Detect which cell encompasses the target text, then output its [X, Y] center coordinate. 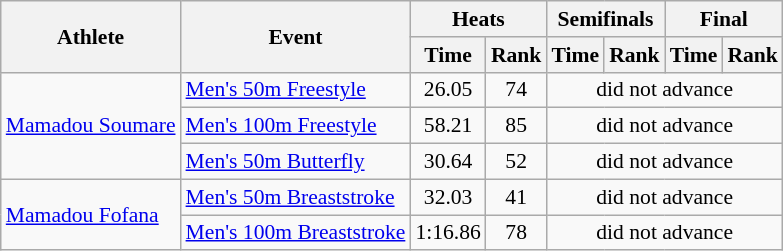
Men's 100m Breaststroke [296, 233]
26.05 [448, 90]
Mamadou Fofana [91, 214]
32.03 [448, 197]
30.64 [448, 162]
74 [516, 90]
Athlete [91, 36]
Men's 100m Freestyle [296, 126]
Men's 50m Freestyle [296, 90]
Men's 50m Breaststroke [296, 197]
41 [516, 197]
58.21 [448, 126]
Men's 50m Butterfly [296, 162]
78 [516, 233]
Heats [478, 19]
Event [296, 36]
Mamadou Soumare [91, 126]
52 [516, 162]
Semifinals [605, 19]
1:16.86 [448, 233]
85 [516, 126]
Final [724, 19]
